Capture the cell that displays the provided text and extract its [X, Y] central coordinate. 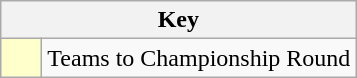
Key [178, 20]
Teams to Championship Round [199, 58]
